Determine the [x, y] coordinate at the center of the cell enclosing the given text.  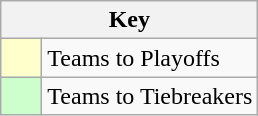
Teams to Playoffs [150, 58]
Key [130, 20]
Teams to Tiebreakers [150, 96]
